Detect which cell encompasses the target text, then output its (X, Y) center coordinate. 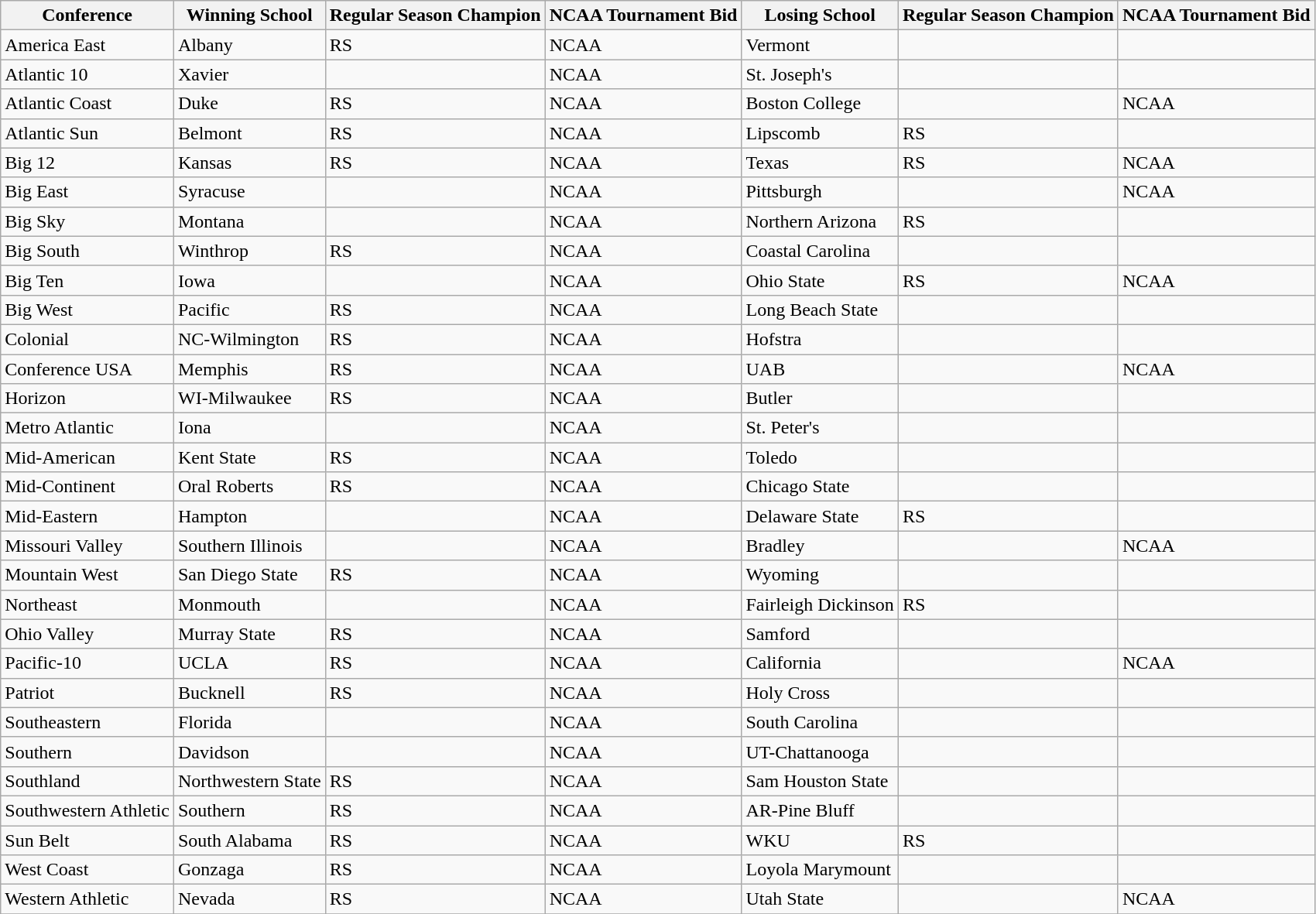
Fairleigh Dickinson (820, 604)
Metro Atlantic (87, 428)
Winthrop (249, 251)
Big South (87, 251)
Holy Cross (820, 693)
Big 12 (87, 163)
UCLA (249, 663)
AR-Pine Bluff (820, 810)
Davidson (249, 751)
West Coast (87, 870)
Mid-Continent (87, 487)
Coastal Carolina (820, 251)
Sun Belt (87, 840)
Northeast (87, 604)
Texas (820, 163)
Chicago State (820, 487)
Mountain West (87, 575)
Winning School (249, 15)
Oral Roberts (249, 487)
Mid-American (87, 457)
Southern Illinois (249, 546)
UAB (820, 369)
Monmouth (249, 604)
San Diego State (249, 575)
Ohio State (820, 280)
Pittsburgh (820, 192)
Kansas (249, 163)
St. Peter's (820, 428)
Bucknell (249, 693)
Mid-Eastern (87, 516)
Kent State (249, 457)
Florida (249, 722)
Belmont (249, 133)
Big West (87, 310)
Montana (249, 221)
NC-Wilmington (249, 339)
Southeastern (87, 722)
Conference (87, 15)
Xavier (249, 74)
Hampton (249, 516)
Butler (820, 399)
Iowa (249, 280)
Big Ten (87, 280)
Wyoming (820, 575)
Sam Houston State (820, 781)
Southland (87, 781)
Horizon (87, 399)
Conference USA (87, 369)
Long Beach State (820, 310)
Pacific (249, 310)
Memphis (249, 369)
Gonzaga (249, 870)
Northern Arizona (820, 221)
Colonial (87, 339)
Patriot (87, 693)
Lipscomb (820, 133)
Boston College (820, 104)
Missouri Valley (87, 546)
WKU (820, 840)
Northwestern State (249, 781)
America East (87, 45)
Vermont (820, 45)
Losing School (820, 15)
Iona (249, 428)
Western Athletic (87, 899)
UT-Chattanooga (820, 751)
Big East (87, 192)
Atlantic Sun (87, 133)
Syracuse (249, 192)
Loyola Marymount (820, 870)
St. Joseph's (820, 74)
Samford (820, 634)
Toledo (820, 457)
Albany (249, 45)
Bradley (820, 546)
Murray State (249, 634)
Atlantic 10 (87, 74)
WI-Milwaukee (249, 399)
Southwestern Athletic (87, 810)
Pacific-10 (87, 663)
South Alabama (249, 840)
Ohio Valley (87, 634)
Hofstra (820, 339)
Delaware State (820, 516)
Big Sky (87, 221)
Utah State (820, 899)
California (820, 663)
Nevada (249, 899)
Duke (249, 104)
Atlantic Coast (87, 104)
South Carolina (820, 722)
